Output the [X, Y] coordinate of the center of the cell containing the given text.  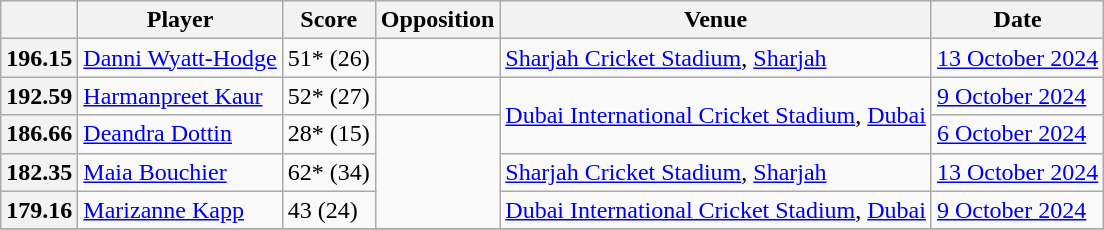
186.66 [40, 134]
51* (26) [328, 58]
Date [1017, 20]
43 (24) [328, 210]
Player [180, 20]
Danni Wyatt-Hodge [180, 58]
Maia Bouchier [180, 172]
Score [328, 20]
28* (15) [328, 134]
182.35 [40, 172]
192.59 [40, 96]
52* (27) [328, 96]
6 October 2024 [1017, 134]
196.15 [40, 58]
Venue [716, 20]
Deandra Dottin [180, 134]
62* (34) [328, 172]
Opposition [437, 20]
Harmanpreet Kaur [180, 96]
179.16 [40, 210]
Marizanne Kapp [180, 210]
